For the text-containing cell, return its midpoint in (X, Y) coordinate format. 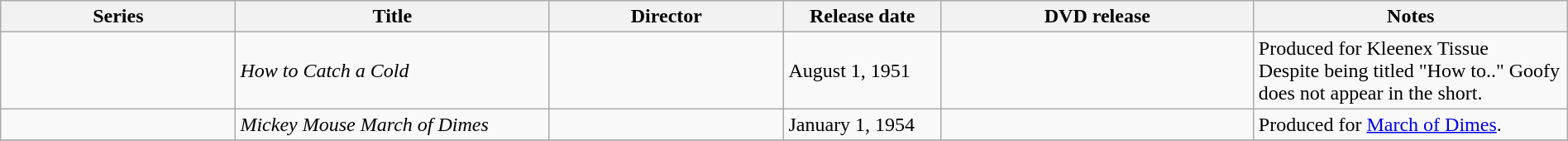
Release date (862, 17)
DVD release (1097, 17)
August 1, 1951 (862, 70)
January 1, 1954 (862, 124)
Series (118, 17)
How to Catch a Cold (392, 70)
Mickey Mouse March of Dimes (392, 124)
Director (667, 17)
Title (392, 17)
Notes (1411, 17)
Produced for Kleenex Tissue Despite being titled "How to.." Goofy does not appear in the short. (1411, 70)
Produced for March of Dimes. (1411, 124)
